Find where the given text appears and provide that cell's center as (X, Y) coordinate. 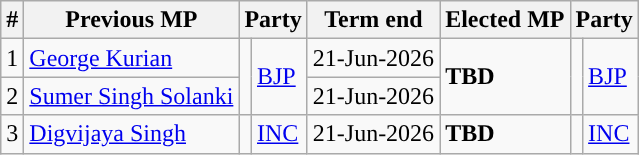
George Kurian (132, 58)
2 (12, 96)
1 (12, 58)
Previous MP (132, 20)
# (12, 20)
Digvijaya Singh (132, 134)
Elected MP (505, 20)
3 (12, 134)
Term end (373, 20)
Sumer Singh Solanki (132, 96)
